Locate the cell with the specified text and output its (X, Y) center coordinate. 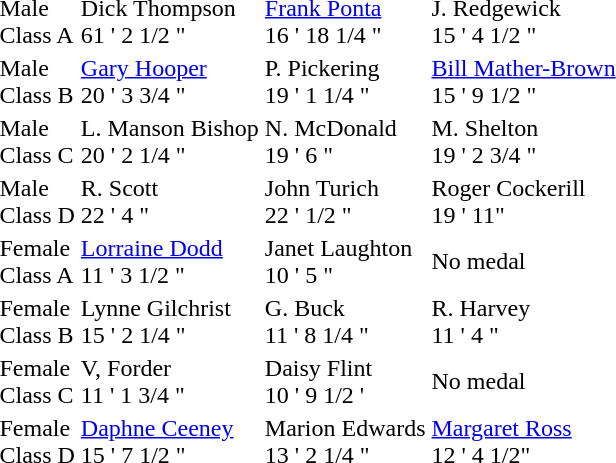
R. Scott 22 ' 4 " (170, 202)
Daisy Flint 10 ' 9 1/2 ' (345, 382)
Gary Hooper 20 ' 3 3/4 " (170, 82)
Lynne Gilchrist 15 ' 2 1/4 " (170, 322)
P. Pickering 19 ' 1 1/4 " (345, 82)
Janet Laughton 10 ' 5 " (345, 262)
L. Manson Bishop 20 ' 2 1/4 " (170, 142)
Lorraine Dodd 11 ' 3 1/2 " (170, 262)
N. McDonald 19 ' 6 " (345, 142)
G. Buck 11 ' 8 1/4 " (345, 322)
John Turich 22 ' 1/2 " (345, 202)
V, Forder 11 ' 1 3/4 " (170, 382)
